Return the [X, Y] coordinate for the center point of the cell that contains the specified text.  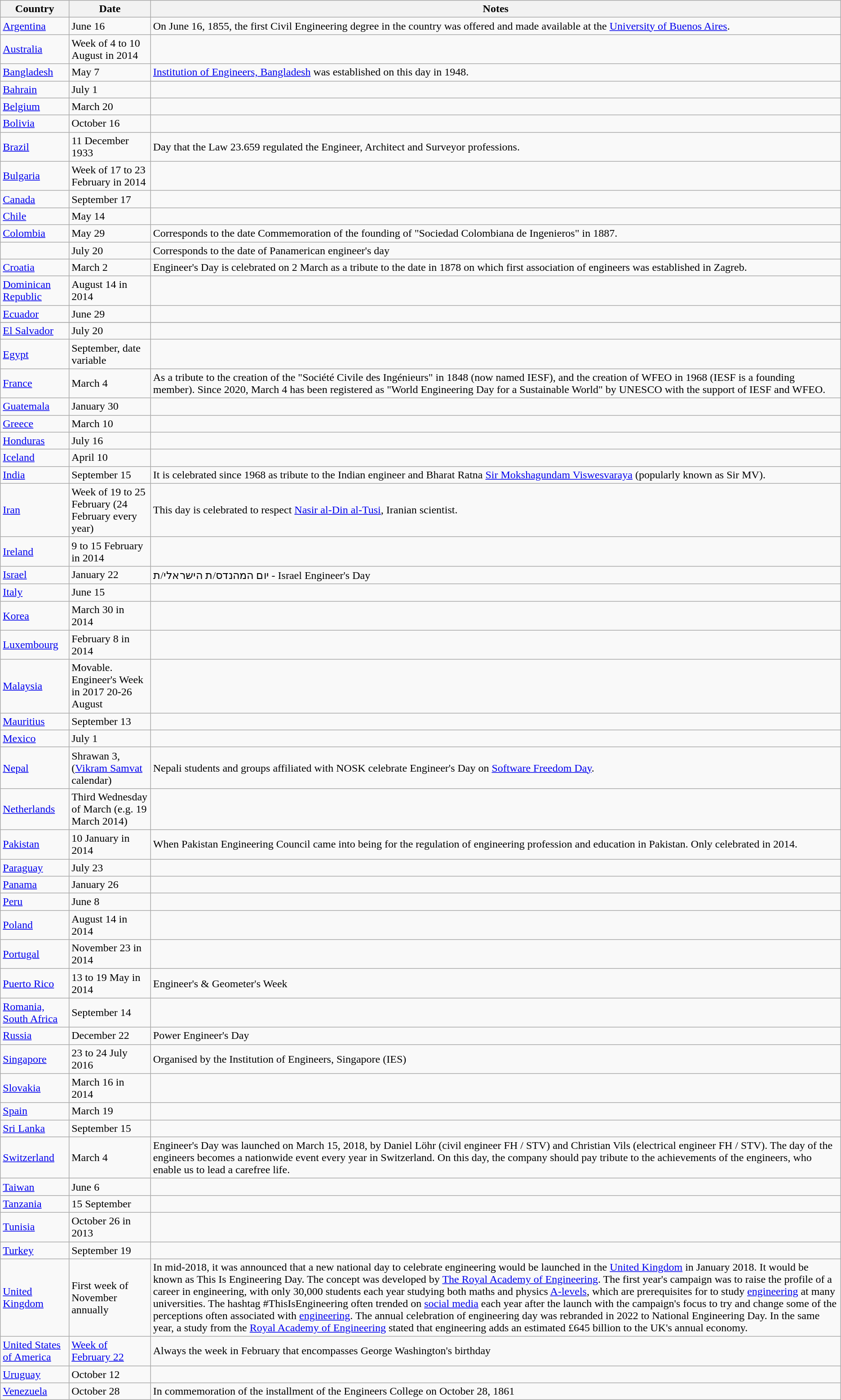
Mexico [35, 738]
Argentina [35, 26]
Puerto Rico [35, 984]
Uruguay [35, 1374]
September 17 [110, 199]
Bangladesh [35, 72]
Luxembourg [35, 645]
Mauritius [35, 721]
Bulgaria [35, 176]
July 16 [110, 441]
Colombia [35, 233]
Ireland [35, 552]
Venezuela [35, 1391]
June 8 [110, 902]
June 16 [110, 26]
September 13 [110, 721]
May 7 [110, 72]
Day that the Law 23.659 regulated the Engineer, Architect and Surveyor professions. [496, 146]
Panama [35, 885]
El Salvador [35, 331]
March 30 in 2014 [110, 615]
Institution of Engineers, Bangladesh was established on this day in 1948. [496, 72]
Chile [35, 216]
October 26 in 2013 [110, 1227]
Paraguay [35, 867]
May 29 [110, 233]
Sri Lanka [35, 1128]
Bolivia [35, 124]
Russia [35, 1036]
September 14 [110, 1012]
9 to 15 February in 2014 [110, 552]
Pakistan [35, 844]
13 to 19 May in 2014 [110, 984]
Shrawan 3, (Vikram Samvat calendar) [110, 768]
June 15 [110, 592]
Greece [35, 424]
Date [110, 9]
Corresponds to the date of Panamerican engineer's day [496, 250]
March 20 [110, 106]
India [35, 475]
In commemoration of the installment of the Engineers College on October 28, 1861 [496, 1391]
June 6 [110, 1187]
Country [35, 9]
July 23 [110, 867]
October 16 [110, 124]
France [35, 384]
Romania, South Africa [35, 1012]
Slovakia [35, 1088]
January 22 [110, 575]
March 2 [110, 268]
Engineer's & Geometer's Week [496, 984]
It is celebrated since 1968 as tribute to the Indian engineer and Bharat Ratna Sir Mokshagundam Viswesvaraya (popularly known as Sir MV). [496, 475]
Tunisia [35, 1227]
Iran [35, 510]
Poland [35, 925]
Guatemala [35, 406]
10 January in 2014 [110, 844]
Egypt [35, 354]
23 to 24 July 2016 [110, 1059]
March 19 [110, 1111]
Canada [35, 199]
Spain [35, 1111]
Portugal [35, 954]
December 22 [110, 1036]
Third Wednesday of March (e.g. 19 March 2014) [110, 809]
January 30 [110, 406]
Netherlands [35, 809]
April 10 [110, 458]
January 26 [110, 885]
Korea [35, 615]
November 23 in 2014 [110, 954]
Australia [35, 49]
Belgium [35, 106]
Honduras [35, 441]
October 28 [110, 1391]
Switzerland [35, 1157]
Peru [35, 902]
Power Engineer's Day [496, 1036]
Malaysia [35, 686]
Israel [35, 575]
11 December 1933 [110, 146]
Ecuador [35, 314]
On June 16, 1855, the first Civil Engineering degree in the country was offered and made available at the University of Buenos Aires. [496, 26]
This day is celebrated to respect Nasir al-Din al-Tusi, Iranian scientist. [496, 510]
March 10 [110, 424]
Corresponds to the date Commemoration of the founding of "Sociedad Colombiana de Ingenieros" in 1887. [496, 233]
Dominican Republic [35, 291]
First week of November annually [110, 1298]
Turkey [35, 1250]
September, date variable [110, 354]
Iceland [35, 458]
Singapore [35, 1059]
United States of America [35, 1351]
Italy [35, 592]
February 8 in 2014 [110, 645]
June 29 [110, 314]
Brazil [35, 146]
May 14 [110, 216]
Week of 4 to 10 August in 2014 [110, 49]
Movable. Engineer's Week in 2017 20-26 August [110, 686]
Notes [496, 9]
Week of February 22 [110, 1351]
Taiwan [35, 1187]
Nepal [35, 768]
Bahrain [35, 89]
When Pakistan Engineering Council came into being for the regulation of engineering profession and education in Pakistan. Only celebrated in 2014. [496, 844]
Engineer's Day is celebrated on 2 March as a tribute to the date in 1878 on which first association of engineers was established in Zagreb. [496, 268]
September 19 [110, 1250]
Tanzania [35, 1204]
March 16 in 2014 [110, 1088]
Always the week in February that encompasses George Washington's birthday [496, 1351]
October 12 [110, 1374]
יום המהנדס/ת הישראלי/ת - Israel Engineer's Day [496, 575]
United Kingdom [35, 1298]
Week of 17 to 23 February in 2014 [110, 176]
15 September [110, 1204]
Week of 19 to 25 February (24 February every year) [110, 510]
Nepali students and groups affiliated with NOSK celebrate Engineer's Day on Software Freedom Day. [496, 768]
Croatia [35, 268]
Organised by the Institution of Engineers, Singapore (IES) [496, 1059]
